Return (X, Y) of the center of cell containing provided text 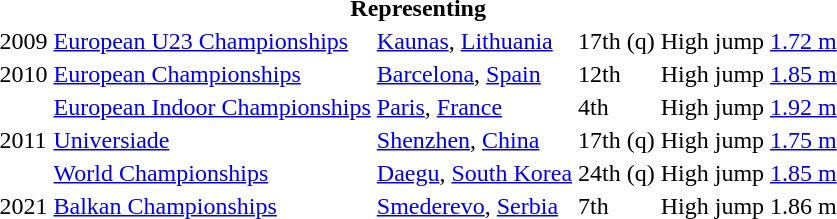
European Indoor Championships (212, 107)
Kaunas, Lithuania (474, 41)
Paris, France (474, 107)
24th (q) (617, 173)
World Championships (212, 173)
Shenzhen, China (474, 140)
European Championships (212, 74)
4th (617, 107)
Daegu, South Korea (474, 173)
12th (617, 74)
Universiade (212, 140)
European U23 Championships (212, 41)
Barcelona, Spain (474, 74)
